Find where the given text appears and provide that cell's center as [X, Y] coordinate. 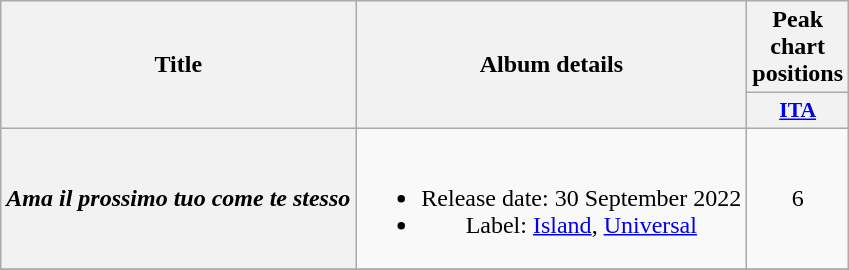
Ama il prossimo tuo come te stesso [178, 198]
Title [178, 65]
ITA [798, 111]
Peak chart positions [798, 47]
Release date: 30 September 2022Label: Island, Universal [552, 198]
6 [798, 198]
Album details [552, 65]
